From the cell containing the given text, extract its center point as [x, y] coordinate. 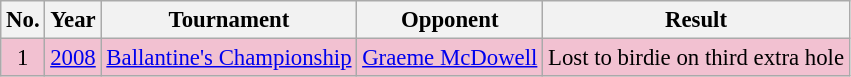
Opponent [450, 20]
Result [696, 20]
1 [23, 58]
Tournament [229, 20]
Lost to birdie on third extra hole [696, 58]
No. [23, 20]
2008 [73, 58]
Ballantine's Championship [229, 58]
Graeme McDowell [450, 58]
Year [73, 20]
